Detect which cell encompasses the target text, then output its (X, Y) center coordinate. 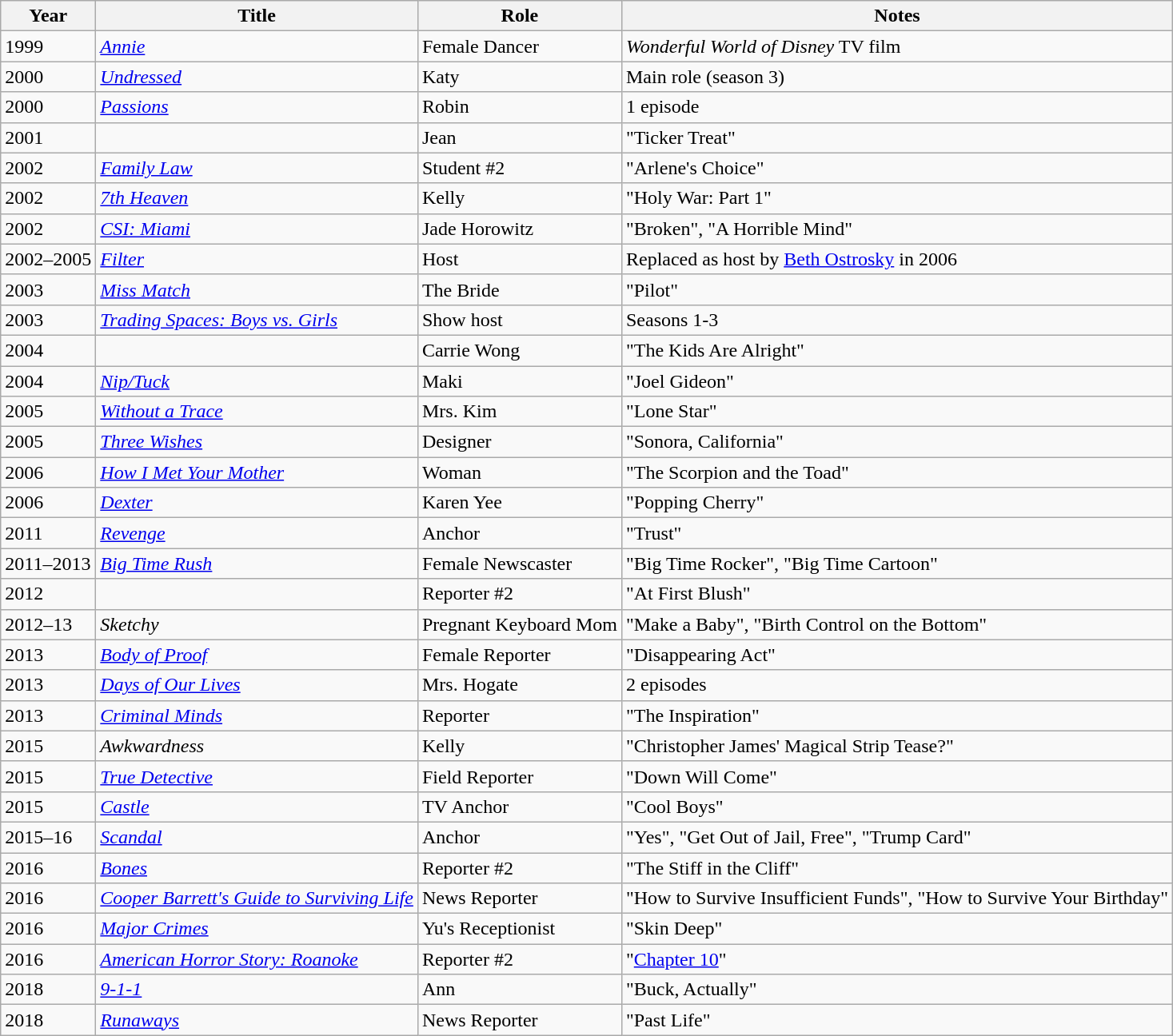
CSI: Miami (257, 229)
Student #2 (520, 168)
"Popping Cherry" (897, 503)
The Bride (520, 289)
Carrie Wong (520, 350)
Wonderful World of Disney TV film (897, 46)
"The Inspiration" (897, 715)
2011 (48, 533)
Runaways (257, 1020)
Designer (520, 442)
"Sonora, California" (897, 442)
Revenge (257, 533)
Bones (257, 867)
Undressed (257, 77)
Host (520, 259)
Field Reporter (520, 776)
Katy (520, 77)
Female Newscaster (520, 564)
"Skin Deep" (897, 929)
"Arlene's Choice" (897, 168)
Pregnant Keyboard Mom (520, 624)
Replaced as host by Beth Ostrosky in 2006 (897, 259)
2012–13 (48, 624)
Filter (257, 259)
Mrs. Hogate (520, 685)
"Chapter 10" (897, 959)
"Ticker Treat" (897, 137)
Dexter (257, 503)
7th Heaven (257, 198)
Family Law (257, 168)
Seasons 1-3 (897, 320)
Maki (520, 381)
Without a Trace (257, 412)
Major Crimes (257, 929)
Reporter (520, 715)
Jean (520, 137)
Miss Match (257, 289)
"Big Time Rocker", "Big Time Cartoon" (897, 564)
"The Stiff in the Cliff" (897, 867)
"Past Life" (897, 1020)
Scandal (257, 837)
"Pilot" (897, 289)
Passions (257, 107)
Castle (257, 807)
How I Met Your Mother (257, 472)
Woman (520, 472)
Role (520, 16)
"Trust" (897, 533)
"The Kids Are Alright" (897, 350)
Show host (520, 320)
1999 (48, 46)
2002–2005 (48, 259)
2015–16 (48, 837)
"Broken", "A Horrible Mind" (897, 229)
Awkwardness (257, 746)
"Yes", "Get Out of Jail, Free", "Trump Card" (897, 837)
Sketchy (257, 624)
"At First Blush" (897, 594)
2011–2013 (48, 564)
"How to Survive Insufficient Funds", "How to Survive Your Birthday" (897, 899)
"Make a Baby", "Birth Control on the Bottom" (897, 624)
Annie (257, 46)
Title (257, 16)
Year (48, 16)
Trading Spaces: Boys vs. Girls (257, 320)
"Lone Star" (897, 412)
"Cool Boys" (897, 807)
Big Time Rush (257, 564)
Criminal Minds (257, 715)
American Horror Story: Roanoke (257, 959)
Karen Yee (520, 503)
"Joel Gideon" (897, 381)
"Christopher James' Magical Strip Tease?" (897, 746)
Yu's Receptionist (520, 929)
Body of Proof (257, 655)
Days of Our Lives (257, 685)
Mrs. Kim (520, 412)
Cooper Barrett's Guide to Surviving Life (257, 899)
"The Scorpion and the Toad" (897, 472)
"Buck, Actually" (897, 990)
2012 (48, 594)
True Detective (257, 776)
Three Wishes (257, 442)
Main role (season 3) (897, 77)
"Disappearing Act" (897, 655)
"Down Will Come" (897, 776)
Female Dancer (520, 46)
Robin (520, 107)
TV Anchor (520, 807)
2001 (48, 137)
2 episodes (897, 685)
Ann (520, 990)
Female Reporter (520, 655)
Jade Horowitz (520, 229)
"Holy War: Part 1" (897, 198)
9-1-1 (257, 990)
Notes (897, 16)
Nip/Tuck (257, 381)
1 episode (897, 107)
